Pinpoint the cell where the given text exists, returning its [x, y] midpoint coordinate. 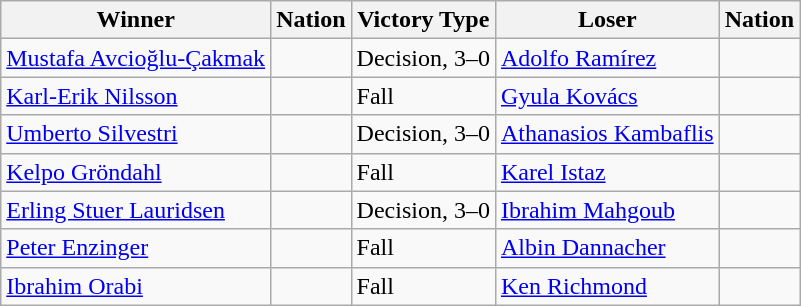
Victory Type [423, 20]
Umberto Silvestri [136, 134]
Karl-Erik Nilsson [136, 96]
Albin Dannacher [607, 248]
Winner [136, 20]
Erling Stuer Lauridsen [136, 210]
Gyula Kovács [607, 96]
Ibrahim Orabi [136, 286]
Peter Enzinger [136, 248]
Ken Richmond [607, 286]
Adolfo Ramírez [607, 58]
Athanasios Kambaflis [607, 134]
Mustafa Avcioğlu-Çakmak [136, 58]
Kelpo Gröndahl [136, 172]
Loser [607, 20]
Karel Istaz [607, 172]
Ibrahim Mahgoub [607, 210]
